Find where the given text appears and provide that cell's center as (x, y) coordinate. 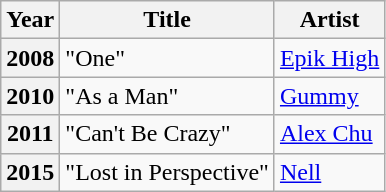
Title (168, 20)
2011 (30, 134)
Gummy (329, 96)
Nell (329, 172)
"Can't Be Crazy" (168, 134)
2015 (30, 172)
Year (30, 20)
Artist (329, 20)
2010 (30, 96)
"One" (168, 58)
"Lost in Perspective" (168, 172)
2008 (30, 58)
Epik High (329, 58)
Alex Chu (329, 134)
"As a Man" (168, 96)
